Scan for the cell matching the given text and deliver its (X, Y) coordinate at center. 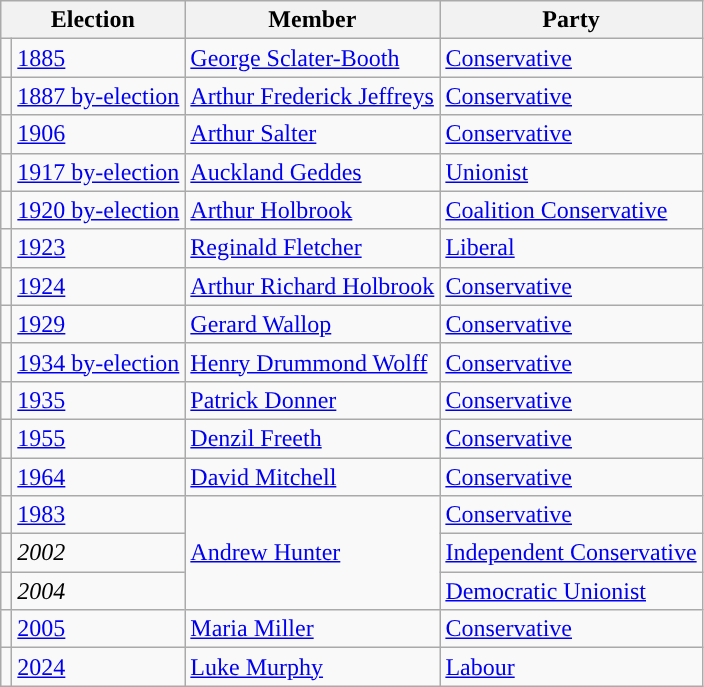
Gerard Wallop (312, 324)
Maria Miller (312, 629)
1885 (98, 58)
Democratic Unionist (571, 591)
Luke Murphy (312, 667)
Denzil Freeth (312, 438)
Reginald Fletcher (312, 248)
1935 (98, 400)
Independent Conservative (571, 553)
Auckland Geddes (312, 172)
2024 (98, 667)
1955 (98, 438)
Liberal (571, 248)
1964 (98, 477)
David Mitchell (312, 477)
1923 (98, 248)
George Sclater-Booth (312, 58)
Member (312, 20)
Patrick Donner (312, 400)
1920 by-election (98, 210)
Labour (571, 667)
1906 (98, 134)
Arthur Richard Holbrook (312, 286)
Andrew Hunter (312, 553)
1983 (98, 515)
Arthur Salter (312, 134)
Election (93, 20)
Henry Drummond Wolff (312, 362)
Arthur Frederick Jeffreys (312, 96)
1887 by-election (98, 96)
1929 (98, 324)
2004 (98, 591)
1917 by-election (98, 172)
2005 (98, 629)
1934 by-election (98, 362)
Unionist (571, 172)
Coalition Conservative (571, 210)
2002 (98, 553)
Arthur Holbrook (312, 210)
Party (571, 20)
1924 (98, 286)
